Identify which cell holds the provided text, then report its (x, y) central coordinate. 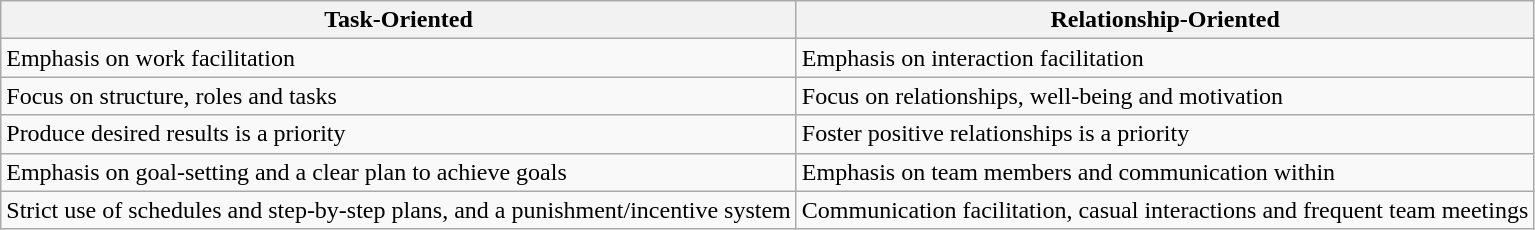
Emphasis on team members and communication within (1165, 172)
Task-Oriented (399, 20)
Produce desired results is a priority (399, 134)
Communication facilitation, casual interactions and frequent team meetings (1165, 210)
Relationship-Oriented (1165, 20)
Emphasis on goal-setting and a clear plan to achieve goals (399, 172)
Focus on structure, roles and tasks (399, 96)
Emphasis on interaction facilitation (1165, 58)
Foster positive relationships is a priority (1165, 134)
Emphasis on work facilitation (399, 58)
Focus on relationships, well-being and motivation (1165, 96)
Strict use of schedules and step-by-step plans, and a punishment/incentive system (399, 210)
